From the cell containing the given text, extract its center point as [x, y] coordinate. 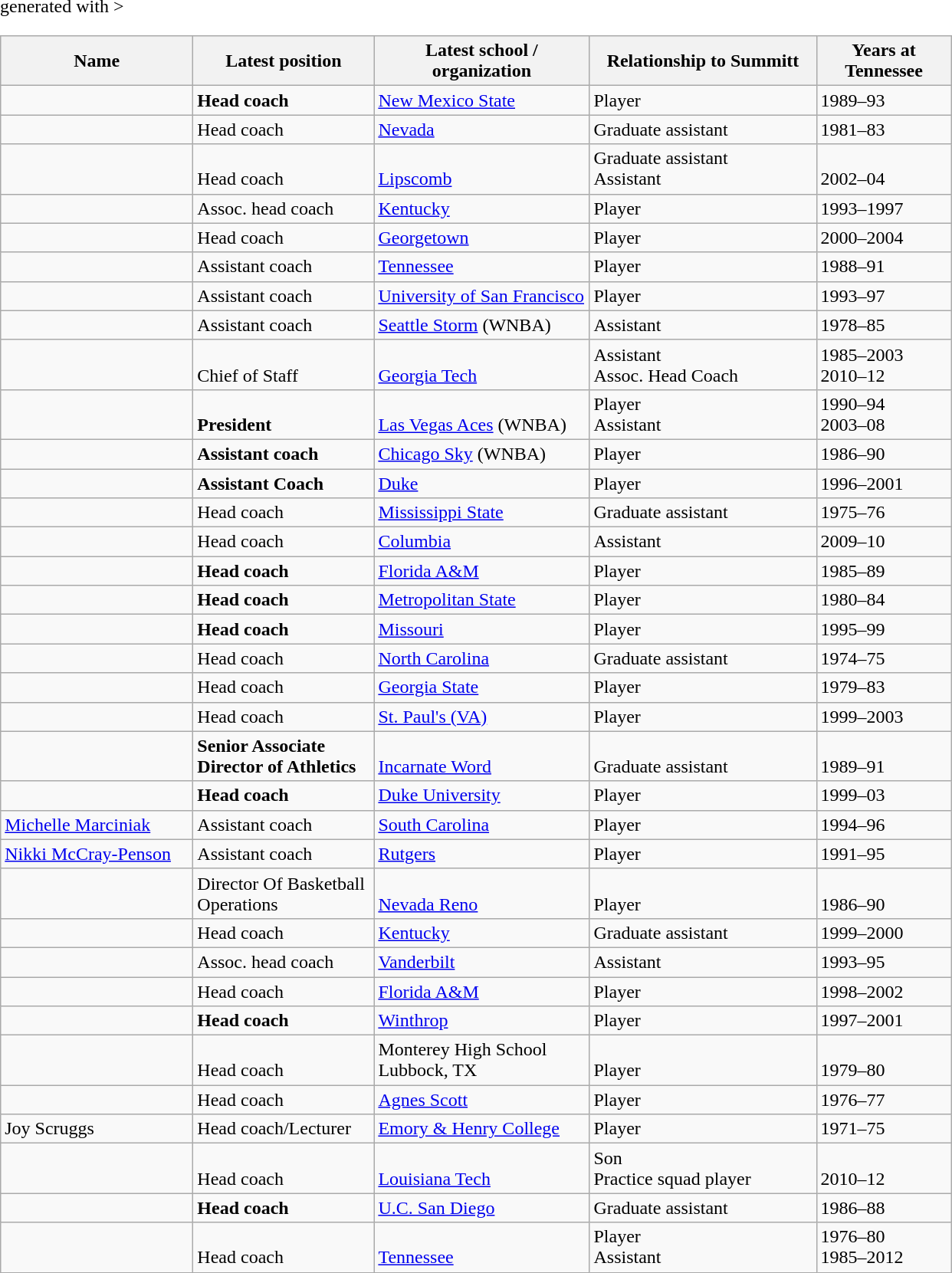
U.C. San Diego [481, 1208]
1995–99 [884, 629]
Michelle Marciniak [97, 825]
1975–76 [884, 513]
Emory & Henry College [481, 1129]
1999–2003 [884, 717]
Chief of Staff [284, 365]
1985–89 [884, 571]
Louisiana Tech [481, 1168]
1976–77 [884, 1100]
AssistantAssoc. Head Coach [703, 365]
Joy Scruggs [97, 1129]
Lipscomb [481, 169]
1989–93 [884, 100]
Head coach/Lecturer [284, 1129]
Assistant Coach [284, 484]
1988–91 [884, 267]
1994–96 [884, 825]
2009–10 [884, 542]
2002–04 [884, 169]
Metropolitan State [481, 600]
Georgetown [481, 238]
Georgia State [481, 687]
Seattle Storm (WNBA) [481, 325]
Rutgers [481, 854]
President [284, 414]
1971–75 [884, 1129]
New Mexico State [481, 100]
1979–80 [884, 1061]
1990–942003–08 [884, 414]
1996–2001 [884, 484]
Latest school / organization [481, 61]
Senior Associate Director of Athletics [284, 756]
2000–2004 [884, 238]
South Carolina [481, 825]
Name [97, 61]
1976–801985–2012 [884, 1248]
Mississippi State [481, 513]
Columbia [481, 542]
North Carolina [481, 658]
2010–12 [884, 1168]
1993–95 [884, 962]
1999–03 [884, 796]
1974–75 [884, 658]
Monterey High School Lubbock, TX [481, 1061]
Relationship to Summitt [703, 61]
1997–2001 [884, 1021]
Latest position [284, 61]
1998–2002 [884, 991]
Graduate assistantAssistant [703, 169]
1980–84 [884, 600]
1991–95 [884, 854]
Director Of Basketball Operations [284, 894]
Nevada [481, 130]
1986–88 [884, 1208]
Missouri [481, 629]
University of San Francisco [481, 296]
1981–83 [884, 130]
Nevada Reno [481, 894]
1978–85 [884, 325]
1989–91 [884, 756]
1993–1997 [884, 208]
Winthrop [481, 1021]
1993–97 [884, 296]
Duke [481, 484]
Nikki McCray-Penson [97, 854]
St. Paul's (VA) [481, 717]
Chicago Sky (WNBA) [481, 454]
Duke University [481, 796]
Vanderbilt [481, 962]
Years at Tennessee [884, 61]
SonPractice squad player [703, 1168]
Incarnate Word [481, 756]
1999–2000 [884, 933]
Georgia Tech [481, 365]
1979–83 [884, 687]
Las Vegas Aces (WNBA) [481, 414]
Agnes Scott [481, 1100]
1985–20032010–12 [884, 365]
